Extract the [X, Y] coordinate from the center of the cell holding the provided text.  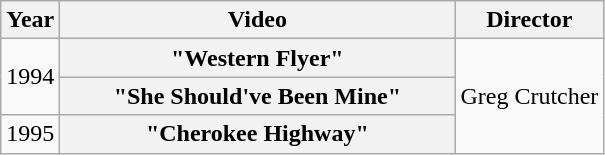
Video [258, 20]
1995 [30, 134]
"Cherokee Highway" [258, 134]
Director [530, 20]
Year [30, 20]
"Western Flyer" [258, 58]
1994 [30, 77]
Greg Crutcher [530, 96]
"She Should've Been Mine" [258, 96]
